Find where the given text appears and provide that cell's center as [X, Y] coordinate. 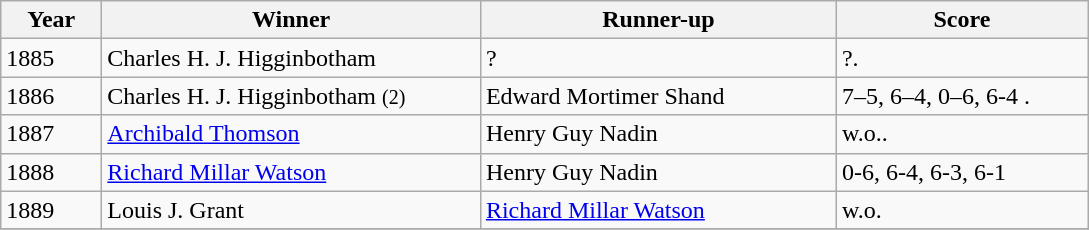
Year [52, 20]
1887 [52, 134]
1888 [52, 172]
Charles H. J. Higginbotham (2) [292, 96]
0-6, 6-4, 6-3, 6-1 [962, 172]
1889 [52, 210]
Score [962, 20]
1886 [52, 96]
Louis J. Grant [292, 210]
Edward Mortimer Shand [658, 96]
w.o.. [962, 134]
Runner-up [658, 20]
7–5, 6–4, 0–6, 6-4 . [962, 96]
Winner [292, 20]
1885 [52, 58]
? [658, 58]
?. [962, 58]
Archibald Thomson [292, 134]
Charles H. J. Higginbotham [292, 58]
w.o. [962, 210]
